Find where the given text appears and provide that cell's center as (X, Y) coordinate. 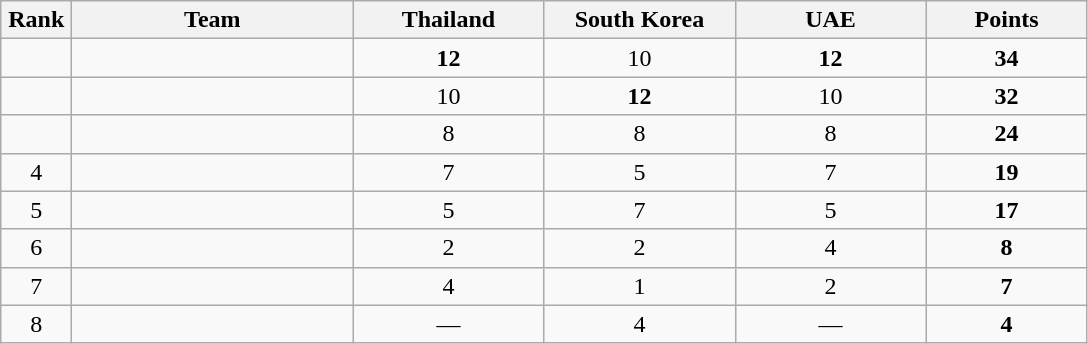
17 (1006, 210)
6 (36, 248)
Thailand (448, 20)
Team (212, 20)
34 (1006, 58)
32 (1006, 96)
24 (1006, 134)
UAE (830, 20)
19 (1006, 172)
Points (1006, 20)
Rank (36, 20)
1 (640, 286)
South Korea (640, 20)
